Detect which cell encompasses the target text, then output its [x, y] center coordinate. 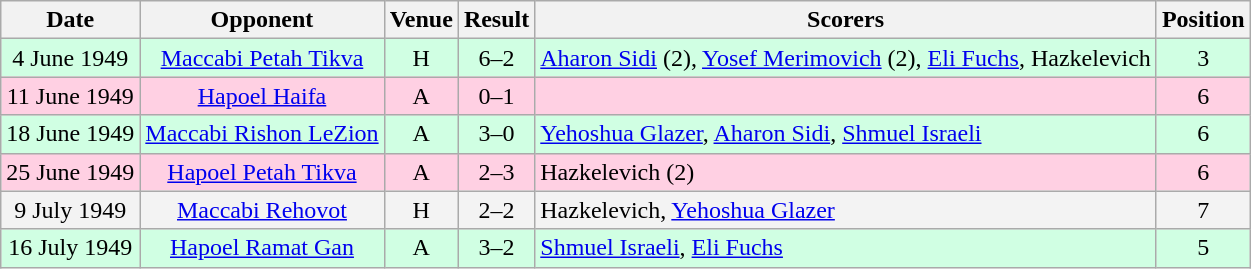
Opponent [262, 20]
18 June 1949 [70, 134]
Aharon Sidi (2), Yosef Merimovich (2), Eli Fuchs, Hazkelevich [846, 58]
3–0 [496, 134]
5 [1203, 248]
Hazkelevich (2) [846, 172]
Hapoel Haifa [262, 96]
Maccabi Rehovot [262, 210]
Scorers [846, 20]
2–2 [496, 210]
Venue [421, 20]
16 July 1949 [70, 248]
Maccabi Rishon LeZion [262, 134]
3 [1203, 58]
Position [1203, 20]
6–2 [496, 58]
9 July 1949 [70, 210]
3–2 [496, 248]
Hapoel Petah Tikva [262, 172]
Maccabi Petah Tikva [262, 58]
Yehoshua Glazer, Aharon Sidi, Shmuel Israeli [846, 134]
Hazkelevich, Yehoshua Glazer [846, 210]
25 June 1949 [70, 172]
Date [70, 20]
4 June 1949 [70, 58]
2–3 [496, 172]
11 June 1949 [70, 96]
Shmuel Israeli, Eli Fuchs [846, 248]
0–1 [496, 96]
7 [1203, 210]
Hapoel Ramat Gan [262, 248]
Result [496, 20]
